Extract the [X, Y] coordinate from the center of the cell holding the provided text.  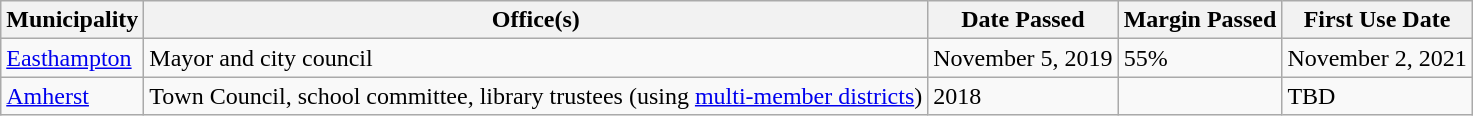
Date Passed [1023, 20]
Easthampton [72, 58]
2018 [1023, 96]
November 5, 2019 [1023, 58]
Office(s) [536, 20]
Municipality [72, 20]
Amherst [72, 96]
Town Council, school committee, library trustees (using multi-member districts) [536, 96]
November 2, 2021 [1377, 58]
TBD [1377, 96]
Margin Passed [1200, 20]
Mayor and city council [536, 58]
First Use Date [1377, 20]
55% [1200, 58]
